From the cell containing the given text, extract its center point as [X, Y] coordinate. 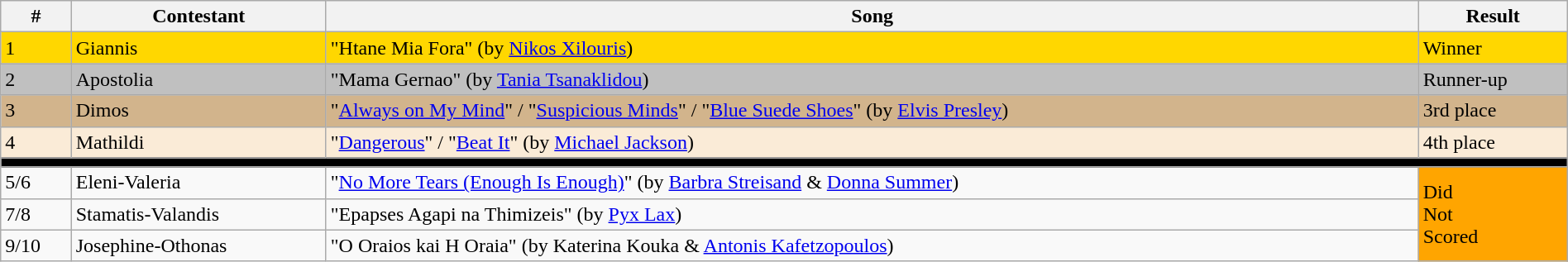
7/8 [36, 214]
2 [36, 79]
Contestant [198, 17]
Dimos [198, 111]
1 [36, 48]
3 [36, 111]
"Htane Mia Fora" (by Nikos Xilouris) [872, 48]
Apostolia [198, 79]
"No More Tears (Enough Is Enough)" (by Barbra Streisand & Donna Summer) [872, 183]
DidNotScored [1493, 214]
# [36, 17]
Mathildi [198, 142]
Runner-up [1493, 79]
"O Oraios kai H Oraia" (by Katerina Kouka & Antonis Kafetzopoulos) [872, 245]
"Mama Gernao" (by Tania Tsanaklidou) [872, 79]
Song [872, 17]
Josephine-Othonas [198, 245]
"Dangerous" / "Beat It" (by Michael Jackson) [872, 142]
5/6 [36, 183]
Stamatis-Valandis [198, 214]
Eleni-Valeria [198, 183]
Result [1493, 17]
9/10 [36, 245]
Giannis [198, 48]
4 [36, 142]
Winner [1493, 48]
4th place [1493, 142]
"Epapses Agapi na Thimizeis" (by Pyx Lax) [872, 214]
"Always on My Mind" / "Suspicious Minds" / "Blue Suede Shoes" (by Elvis Presley) [872, 111]
3rd place [1493, 111]
